Search for the cell housing the specified text and yield its [X, Y] center coordinate. 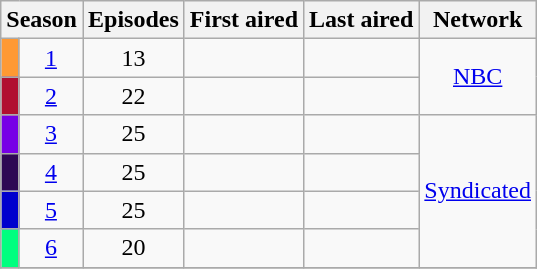
1 [50, 58]
2 [50, 96]
First aired [244, 20]
Network [478, 20]
NBC [478, 77]
6 [50, 248]
13 [133, 58]
Syndicated [478, 191]
Last aired [362, 20]
20 [133, 248]
Season [42, 20]
5 [50, 210]
3 [50, 134]
Episodes [133, 20]
4 [50, 172]
22 [133, 96]
